Scan for the cell matching the given text and deliver its [X, Y] coordinate at center. 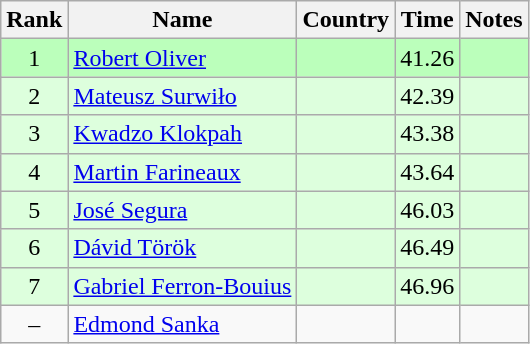
46.49 [428, 248]
43.64 [428, 172]
41.26 [428, 58]
Notes [494, 20]
Country [346, 20]
Robert Oliver [182, 58]
43.38 [428, 134]
Dávid Török [182, 248]
Rank [34, 20]
5 [34, 210]
Edmond Sanka [182, 324]
4 [34, 172]
6 [34, 248]
José Segura [182, 210]
Time [428, 20]
Martin Farineaux [182, 172]
42.39 [428, 96]
Gabriel Ferron-Bouius [182, 286]
7 [34, 286]
1 [34, 58]
46.96 [428, 286]
Mateusz Surwiło [182, 96]
– [34, 324]
2 [34, 96]
46.03 [428, 210]
Name [182, 20]
3 [34, 134]
Kwadzo Klokpah [182, 134]
